Capture the cell that displays the provided text and extract its (x, y) central coordinate. 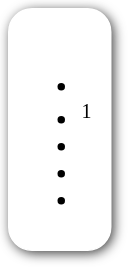
1 (56, 130)
